Pinpoint the cell where the given text exists, returning its (X, Y) midpoint coordinate. 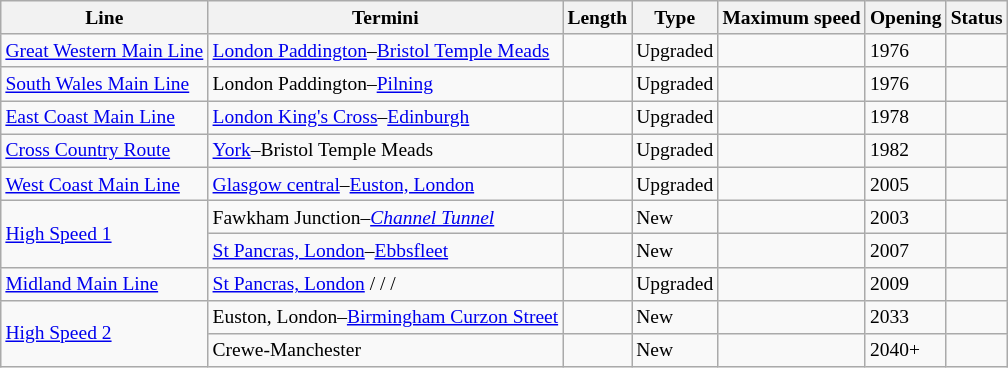
2005 (906, 184)
St Pancras, London–Ebbsfleet (386, 250)
Crewe-Manchester (386, 350)
Glasgow central–Euston, London (386, 184)
Maximum speed (792, 18)
St Pancras, London / / / (386, 284)
Status (976, 18)
Fawkham Junction–Channel Tunnel (386, 216)
East Coast Main Line (104, 118)
Line (104, 18)
2033 (906, 316)
Great Western Main Line (104, 50)
2003 (906, 216)
London Paddington–Pilning (386, 84)
London King's Cross–Edinburgh (386, 118)
High Speed 2 (104, 334)
West Coast Main Line (104, 184)
Cross Country Route (104, 150)
Length (598, 18)
1982 (906, 150)
Opening (906, 18)
Midland Main Line (104, 284)
Type (675, 18)
York–Bristol Temple Meads (386, 150)
2009 (906, 284)
1978 (906, 118)
2007 (906, 250)
Euston, London–Birmingham Curzon Street (386, 316)
London Paddington–Bristol Temple Meads (386, 50)
2040+ (906, 350)
South Wales Main Line (104, 84)
High Speed 1 (104, 234)
Termini (386, 18)
